Locate the cell with the specified text and output its [X, Y] center coordinate. 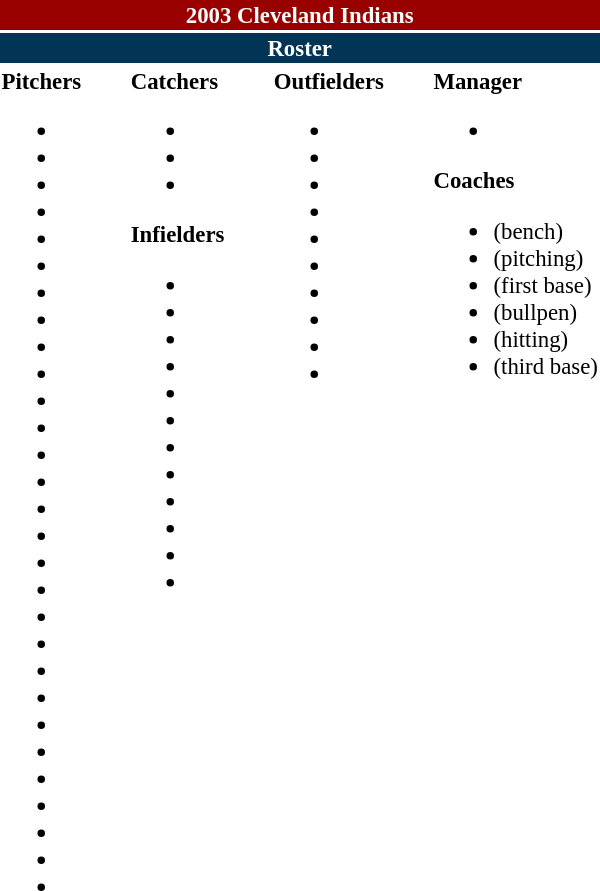
Roster [300, 48]
2003 Cleveland Indians [300, 15]
